Return [X, Y] of the center of cell containing provided text 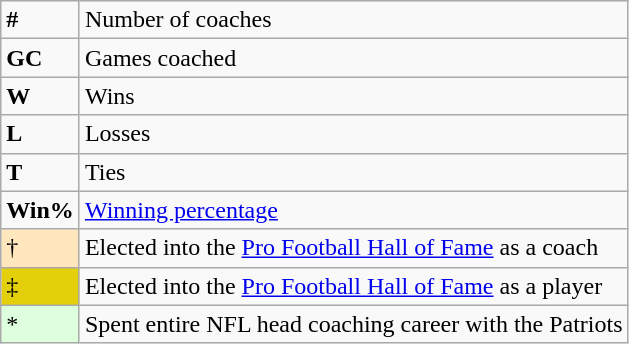
Wins [354, 96]
Losses [354, 134]
‡ [40, 286]
W [40, 96]
T [40, 172]
Winning percentage [354, 210]
Games coached [354, 58]
Win% [40, 210]
Elected into the Pro Football Hall of Fame as a coach [354, 248]
Elected into the Pro Football Hall of Fame as a player [354, 286]
# [40, 20]
GC [40, 58]
L [40, 134]
Spent entire NFL head coaching career with the Patriots [354, 324]
Ties [354, 172]
Number of coaches [354, 20]
† [40, 248]
* [40, 324]
